Capture the cell that displays the provided text and extract its (x, y) central coordinate. 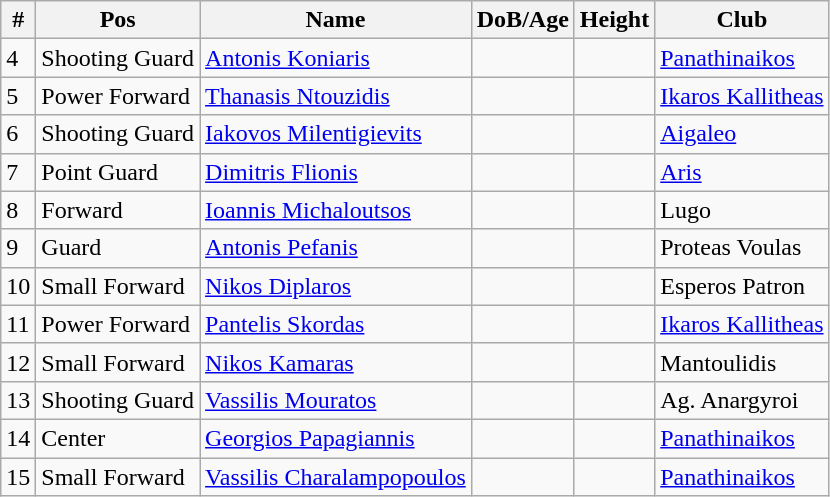
Lugo (742, 210)
5 (18, 96)
Thanasis Ntouzidis (336, 96)
Iakovos Milentigievits (336, 134)
Ioannis Michaloutsos (336, 210)
Point Guard (118, 172)
Name (336, 20)
Pos (118, 20)
Mantoulidis (742, 362)
Nikos Diplaros (336, 286)
12 (18, 362)
DoB/Age (522, 20)
Nikos Kamaras (336, 362)
9 (18, 248)
4 (18, 58)
11 (18, 324)
10 (18, 286)
Center (118, 438)
Antonis Pefanis (336, 248)
Vassilis Charalampopoulos (336, 477)
# (18, 20)
Forward (118, 210)
Proteas Voulas (742, 248)
Aris (742, 172)
Height (614, 20)
Vassilis Mouratos (336, 400)
15 (18, 477)
13 (18, 400)
7 (18, 172)
Dimitris Flionis (336, 172)
Pantelis Skordas (336, 324)
14 (18, 438)
6 (18, 134)
Georgios Papagiannis (336, 438)
Aigaleo (742, 134)
Guard (118, 248)
Antonis Koniaris (336, 58)
8 (18, 210)
Esperos Patron (742, 286)
Club (742, 20)
Ag. Anargyroi (742, 400)
